Return the (X, Y) coordinate for the center point of the cell that contains the specified text.  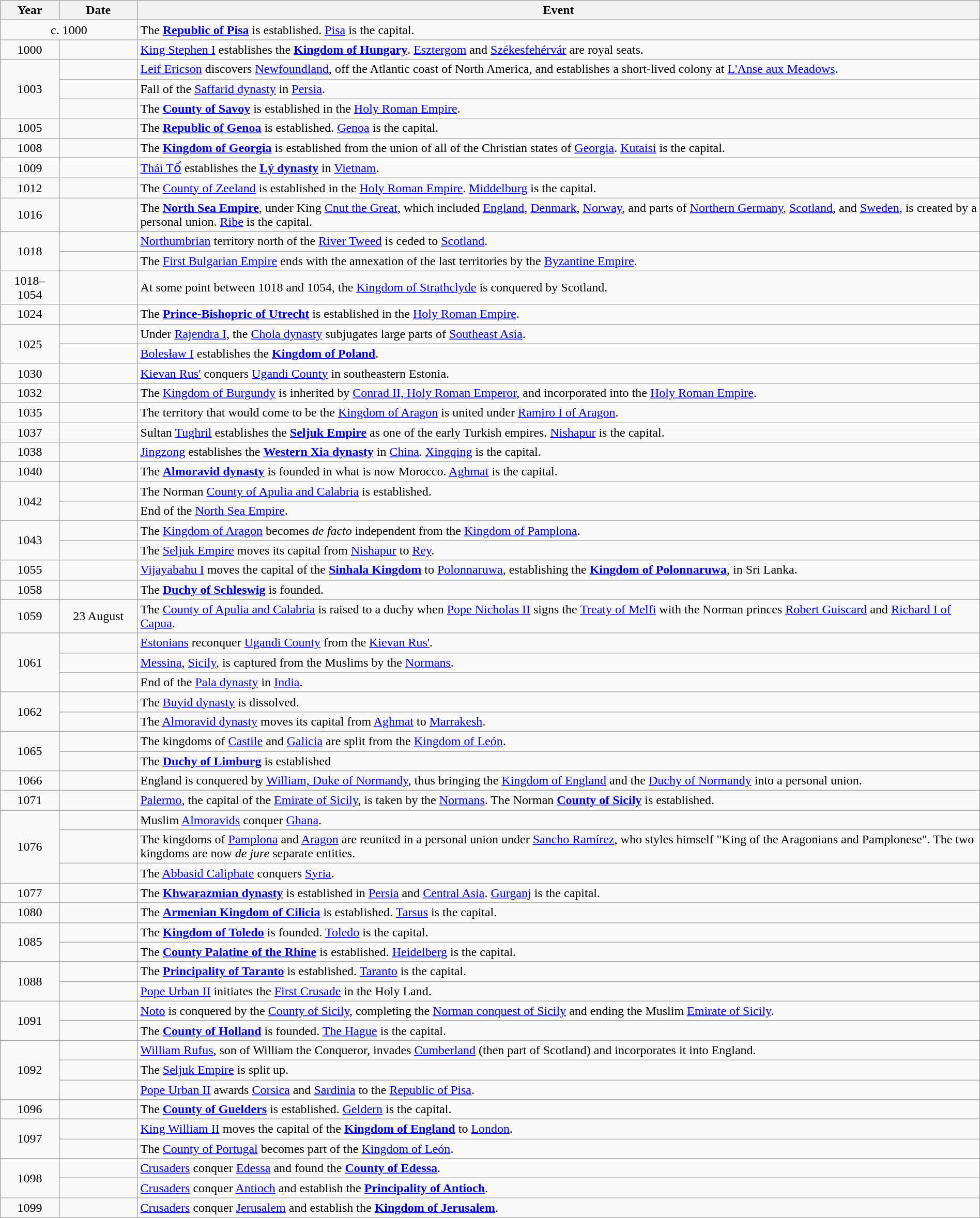
1066 (30, 781)
1096 (30, 1109)
The Kingdom of Aragon becomes de facto independent from the Kingdom of Pamplona. (558, 531)
The kingdoms of Castile and Galicia are split from the Kingdom of León. (558, 741)
The First Bulgarian Empire ends with the annexation of the last territories by the Byzantine Empire. (558, 261)
The Buyid dynasty is dissolved. (558, 702)
The territory that would come to be the Kingdom of Aragon is united under Ramiro I of Aragon. (558, 412)
1038 (30, 452)
Crusaders conquer Edessa and found the County of Edessa. (558, 1168)
1099 (30, 1208)
The County of Zeeland is established in the Holy Roman Empire. Middelburg is the capital. (558, 188)
1092 (30, 1070)
1059 (30, 616)
End of the Pala dynasty in India. (558, 682)
1065 (30, 751)
1061 (30, 662)
The Duchy of Schleswig is founded. (558, 590)
1024 (30, 314)
Kievan Rus' conquers Ugandi County in southeastern Estonia. (558, 373)
The Abbasid Caliphate conquers Syria. (558, 873)
Thái Tổ establishes the Lý dynasty in Vietnam. (558, 168)
1035 (30, 412)
The Norman County of Apulia and Calabria is established. (558, 491)
1076 (30, 846)
Jingzong establishes the Western Xia dynasty in China. Xingqing is the capital. (558, 452)
1055 (30, 570)
The County of Holland is founded. The Hague is the capital. (558, 1030)
1062 (30, 712)
The Duchy of Limburg is established (558, 761)
1005 (30, 128)
23 August (98, 616)
1009 (30, 168)
The County of Savoy is established in the Holy Roman Empire. (558, 109)
Crusaders conquer Jerusalem and establish the Kingdom of Jerusalem. (558, 1208)
Pope Urban II initiates the First Crusade in the Holy Land. (558, 991)
Muslim Almoravids conquer Ghana. (558, 820)
The Prince-Bishopric of Utrecht is established in the Holy Roman Empire. (558, 314)
1042 (30, 501)
King William II moves the capital of the Kingdom of England to London. (558, 1129)
1040 (30, 472)
1000 (30, 50)
1025 (30, 344)
End of the North Sea Empire. (558, 511)
1037 (30, 433)
1018 (30, 251)
1097 (30, 1139)
1043 (30, 541)
1098 (30, 1178)
The County of Portugal becomes part of the Kingdom of León. (558, 1149)
1071 (30, 800)
1030 (30, 373)
1058 (30, 590)
Pope Urban II awards Corsica and Sardinia to the Republic of Pisa. (558, 1090)
The Republic of Genoa is established. Genoa is the capital. (558, 128)
The Seljuk Empire is split up. (558, 1070)
The Kingdom of Georgia is established from the union of all of the Christian states of Georgia. Kutaisi is the capital. (558, 148)
Estonians reconquer Ugandi County from the Kievan Rus'. (558, 643)
Fall of the Saffarid dynasty in Persia. (558, 89)
Palermo, the capital of the Emirate of Sicily, is taken by the Normans. The Norman County of Sicily is established. (558, 800)
1077 (30, 893)
The Principality of Taranto is established. Taranto is the capital. (558, 972)
Vijayabahu I moves the capital of the Sinhala Kingdom to Polonnaruwa, establishing the Kingdom of Polonnaruwa, in Sri Lanka. (558, 570)
Sultan Tughril establishes the Seljuk Empire as one of the early Turkish empires. Nishapur is the capital. (558, 433)
The County Palatine of the Rhine is established. Heidelberg is the capital. (558, 952)
The Republic of Pisa is established. Pisa is the capital. (558, 30)
The County of Guelders is established. Geldern is the capital. (558, 1109)
The Khwarazmian dynasty is established in Persia and Central Asia. Gurganj is the capital. (558, 893)
Bolesław I establishes the Kingdom of Poland. (558, 353)
Event (558, 10)
At some point between 1018 and 1054, the Kingdom of Strathclyde is conquered by Scotland. (558, 287)
The Kingdom of Burgundy is inherited by Conrad II, Holy Roman Emperor, and incorporated into the Holy Roman Empire. (558, 393)
Messina, Sicily, is captured from the Muslims by the Normans. (558, 662)
The Seljuk Empire moves its capital from Nishapur to Rey. (558, 550)
The Almoravid dynasty moves its capital from Aghmat to Marrakesh. (558, 721)
Northumbrian territory north of the River Tweed is ceded to Scotland. (558, 241)
1085 (30, 942)
1080 (30, 913)
King Stephen I establishes the Kingdom of Hungary. Esztergom and Székesfehérvár are royal seats. (558, 50)
Crusaders conquer Antioch and establish the Principality of Antioch. (558, 1188)
William Rufus, son of William the Conqueror, invades Cumberland (then part of Scotland) and incorporates it into England. (558, 1050)
1032 (30, 393)
Leif Ericson discovers Newfoundland, off the Atlantic coast of North America, and establishes a short-lived colony at L'Anse aux Meadows. (558, 69)
Under Rajendra I, the Chola dynasty subjugates large parts of Southeast Asia. (558, 334)
The Almoravid dynasty is founded in what is now Morocco. Aghmat is the capital. (558, 472)
Date (98, 10)
c. 1000 (69, 30)
1003 (30, 89)
1088 (30, 981)
1091 (30, 1021)
The Kingdom of Toledo is founded. Toledo is the capital. (558, 932)
1016 (30, 215)
1012 (30, 188)
1008 (30, 148)
Noto is conquered by the County of Sicily, completing the Norman conquest of Sicily and ending the Muslim Emirate of Sicily. (558, 1011)
1018–1054 (30, 287)
Year (30, 10)
England is conquered by William, Duke of Normandy, thus bringing the Kingdom of England and the Duchy of Normandy into a personal union. (558, 781)
The Armenian Kingdom of Cilicia is established. Tarsus is the capital. (558, 913)
